Return (X, Y) of the center of cell containing provided text 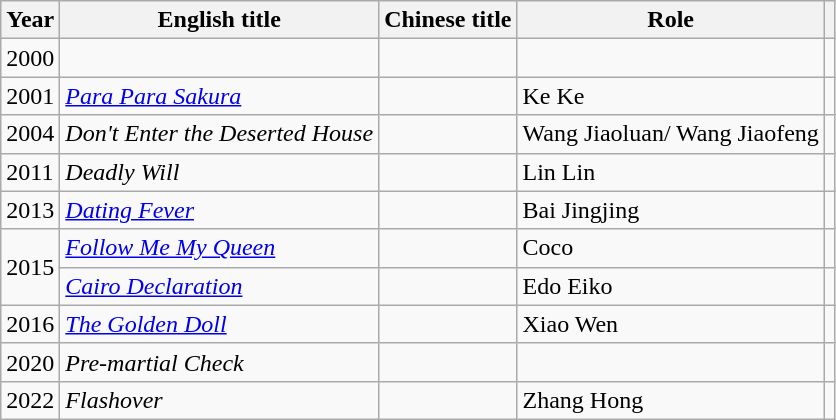
Ke Ke (670, 96)
Xiao Wen (670, 324)
Cairo Declaration (220, 286)
Lin Lin (670, 172)
Zhang Hong (670, 400)
2004 (30, 134)
Edo Eiko (670, 286)
Coco (670, 248)
Year (30, 20)
Follow Me My Queen (220, 248)
Wang Jiaoluan/ Wang Jiaofeng (670, 134)
Chinese title (448, 20)
2015 (30, 267)
2000 (30, 58)
Deadly Will (220, 172)
2016 (30, 324)
Para Para Sakura (220, 96)
English title (220, 20)
Bai Jingjing (670, 210)
Flashover (220, 400)
2020 (30, 362)
Pre-martial Check (220, 362)
Don't Enter the Deserted House (220, 134)
2001 (30, 96)
2013 (30, 210)
2022 (30, 400)
2011 (30, 172)
Dating Fever (220, 210)
The Golden Doll (220, 324)
Role (670, 20)
